Pinpoint the cell where the given text exists, returning its [X, Y] midpoint coordinate. 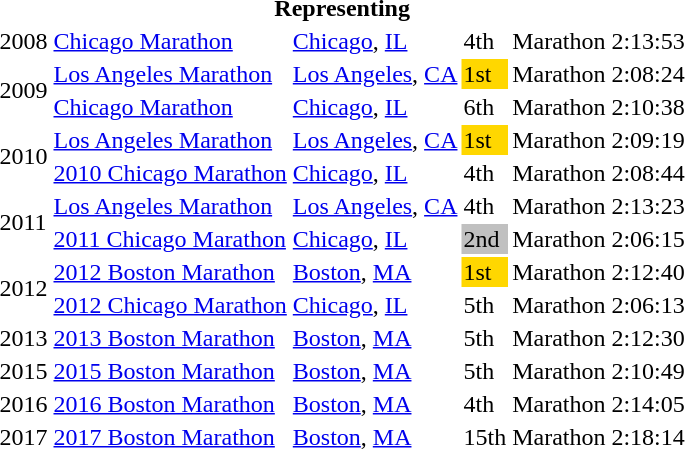
2011 Chicago Marathon [170, 239]
2016 Boston Marathon [170, 404]
2010 Chicago Marathon [170, 173]
2012 Chicago Marathon [170, 305]
2015 Boston Marathon [170, 371]
6th [485, 107]
2nd [485, 239]
2012 Boston Marathon [170, 272]
2013 Boston Marathon [170, 338]
